Extract the (x, y) coordinate from the center of the cell holding the provided text.  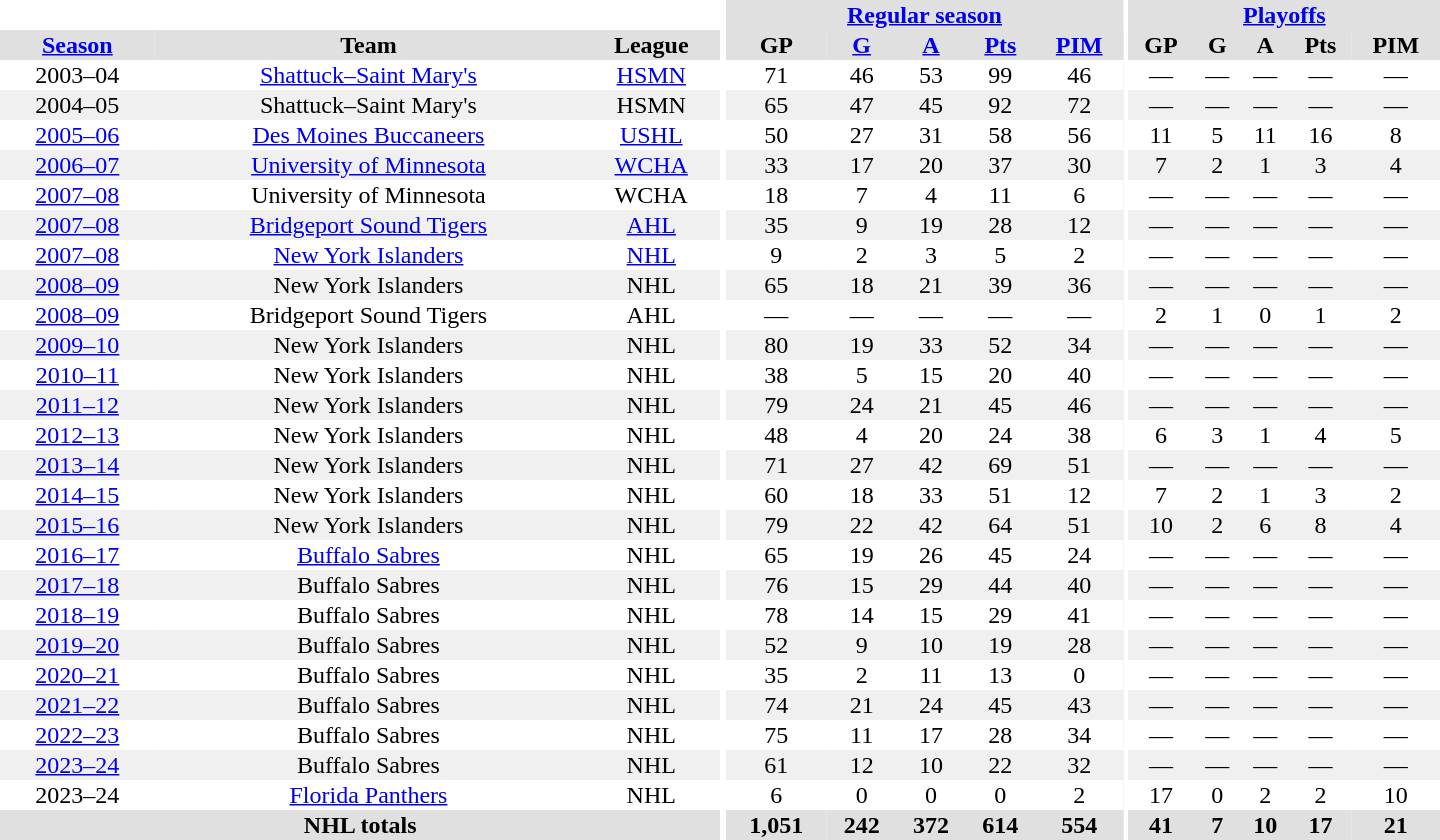
74 (776, 705)
44 (1000, 585)
554 (1079, 825)
64 (1000, 525)
NHL totals (360, 825)
78 (776, 615)
31 (930, 135)
92 (1000, 105)
2013–14 (78, 465)
2020–21 (78, 675)
League (651, 45)
2014–15 (78, 495)
2005–06 (78, 135)
99 (1000, 75)
76 (776, 585)
72 (1079, 105)
75 (776, 735)
Season (78, 45)
37 (1000, 165)
1,051 (776, 825)
36 (1079, 285)
2021–22 (78, 705)
2009–10 (78, 345)
614 (1000, 825)
47 (862, 105)
242 (862, 825)
14 (862, 615)
2010–11 (78, 375)
60 (776, 495)
USHL (651, 135)
39 (1000, 285)
2022–23 (78, 735)
Playoffs (1284, 15)
Team (368, 45)
Des Moines Buccaneers (368, 135)
48 (776, 435)
372 (930, 825)
53 (930, 75)
Florida Panthers (368, 795)
2015–16 (78, 525)
2003–04 (78, 75)
61 (776, 765)
16 (1320, 135)
2018–19 (78, 615)
80 (776, 345)
2012–13 (78, 435)
13 (1000, 675)
56 (1079, 135)
26 (930, 555)
32 (1079, 765)
50 (776, 135)
2011–12 (78, 405)
58 (1000, 135)
2017–18 (78, 585)
69 (1000, 465)
43 (1079, 705)
2004–05 (78, 105)
Regular season (925, 15)
2019–20 (78, 645)
30 (1079, 165)
2016–17 (78, 555)
2006–07 (78, 165)
